Pinpoint the cell where the given text exists, returning its [X, Y] midpoint coordinate. 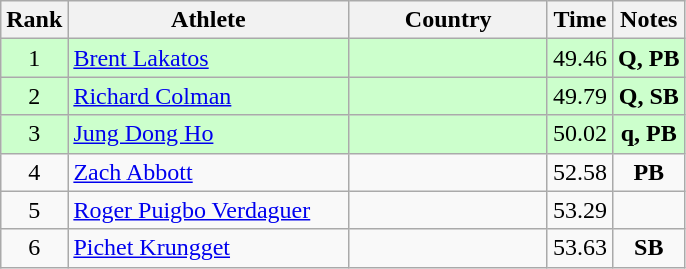
50.02 [580, 134]
Brent Lakatos [208, 58]
2 [34, 96]
Q, PB [649, 58]
Q, SB [649, 96]
Athlete [208, 20]
5 [34, 210]
4 [34, 172]
6 [34, 248]
1 [34, 58]
Pichet Krungget [208, 248]
49.79 [580, 96]
53.29 [580, 210]
Jung Dong Ho [208, 134]
q, PB [649, 134]
49.46 [580, 58]
Time [580, 20]
53.63 [580, 248]
PB [649, 172]
Rank [34, 20]
Zach Abbott [208, 172]
Country [448, 20]
SB [649, 248]
Roger Puigbo Verdaguer [208, 210]
3 [34, 134]
Notes [649, 20]
Richard Colman [208, 96]
52.58 [580, 172]
